Return [x, y] of the center of cell containing provided text 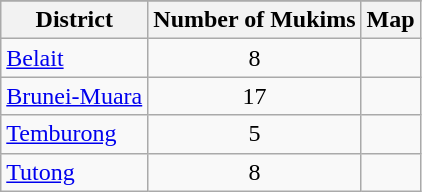
District [74, 20]
17 [254, 96]
Belait [74, 58]
Tutong [74, 172]
Map [390, 20]
5 [254, 134]
Temburong [74, 134]
Number of Mukims [254, 20]
Brunei-Muara [74, 96]
